Search for the cell housing the specified text and yield its [X, Y] center coordinate. 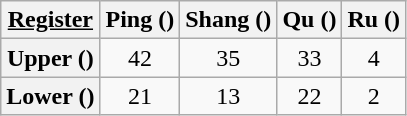
33 [310, 58]
Qu () [310, 20]
2 [374, 96]
Ping () [140, 20]
Lower () [50, 96]
Register [50, 20]
Ru () [374, 20]
22 [310, 96]
4 [374, 58]
13 [228, 96]
21 [140, 96]
Upper () [50, 58]
Shang () [228, 20]
42 [140, 58]
35 [228, 58]
